Scan for the cell matching the given text and deliver its (X, Y) coordinate at center. 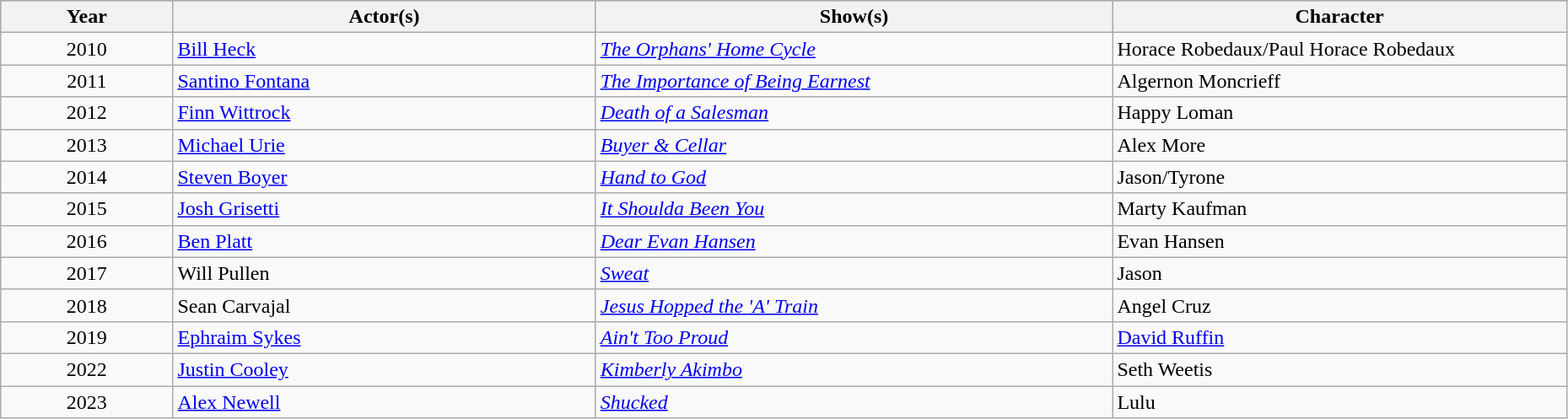
2022 (87, 369)
Josh Grisetti (385, 209)
The Importance of Being Earnest (854, 81)
Lulu (1339, 402)
Hand to God (854, 177)
Sean Carvajal (385, 305)
Horace Robedaux/Paul Horace Robedaux (1339, 49)
Show(s) (854, 17)
Year (87, 17)
Ephraim Sykes (385, 337)
2012 (87, 113)
2018 (87, 305)
2023 (87, 402)
2013 (87, 145)
2010 (87, 49)
Bill Heck (385, 49)
It Shoulda Been You (854, 209)
Buyer & Cellar (854, 145)
2017 (87, 273)
2011 (87, 81)
Evan Hansen (1339, 241)
Sweat (854, 273)
Seth Weetis (1339, 369)
Algernon Moncrieff (1339, 81)
Justin Cooley (385, 369)
Santino Fontana (385, 81)
Michael Urie (385, 145)
Alex Newell (385, 402)
Actor(s) (385, 17)
Steven Boyer (385, 177)
2019 (87, 337)
Death of a Salesman (854, 113)
Marty Kaufman (1339, 209)
2016 (87, 241)
2015 (87, 209)
Ben Platt (385, 241)
Kimberly Akimbo (854, 369)
Jesus Hopped the 'A' Train (854, 305)
Angel Cruz (1339, 305)
Character (1339, 17)
Happy Loman (1339, 113)
Finn Wittrock (385, 113)
Ain't Too Proud (854, 337)
2014 (87, 177)
Jason/Tyrone (1339, 177)
David Ruffin (1339, 337)
Dear Evan Hansen (854, 241)
Will Pullen (385, 273)
Shucked (854, 402)
Jason (1339, 273)
Alex More (1339, 145)
The Orphans' Home Cycle (854, 49)
